Detect which cell encompasses the target text, then output its (x, y) center coordinate. 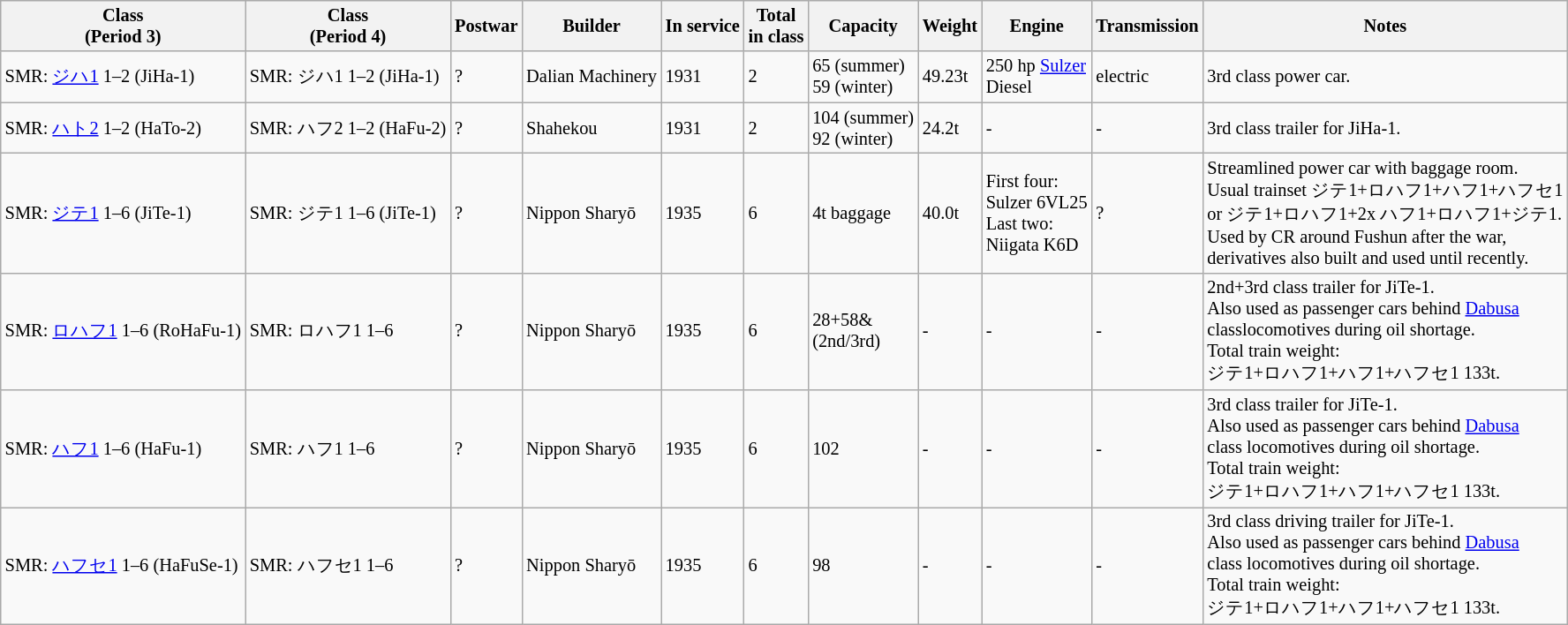
SMR: ハフ1 1–6 (HaFu-1) (124, 448)
65 (summer)59 (winter) (863, 77)
3rd class trailer for JiHa-1. (1386, 128)
electric (1148, 77)
24.2t (950, 128)
102 (863, 448)
Transmission (1148, 26)
Capacity (863, 26)
28+58&(2nd/3rd) (863, 332)
Notes (1386, 26)
Builder (592, 26)
104 (summer)92 (winter) (863, 128)
Dalian Machinery (592, 77)
Engine (1037, 26)
40.0t (950, 213)
Shahekou (592, 128)
4t baggage (863, 213)
250 hp SulzerDiesel (1037, 77)
Class(Period 4) (348, 26)
In service (703, 26)
Totalin class (777, 26)
SMR: ロハフ1 1–6 (348, 332)
SMR: ハフ1 1–6 (348, 448)
3rd class power car. (1386, 77)
Weight (950, 26)
First four:Sulzer 6VL25Last two:Niigata K6D (1037, 213)
98 (863, 565)
SMR: ロハフ1 1–6 (RoHaFu-1) (124, 332)
SMR: ハフセ1 1–6 (HaFuSe-1) (124, 565)
SMR: ハフ2 1–2 (HaFu-2) (348, 128)
Postwar (486, 26)
SMR: ハト2 1–2 (HaTo-2) (124, 128)
Class(Period 3) (124, 26)
SMR: ハフセ1 1–6 (348, 565)
49.23t (950, 77)
